Pinpoint the cell where the given text exists, returning its (X, Y) midpoint coordinate. 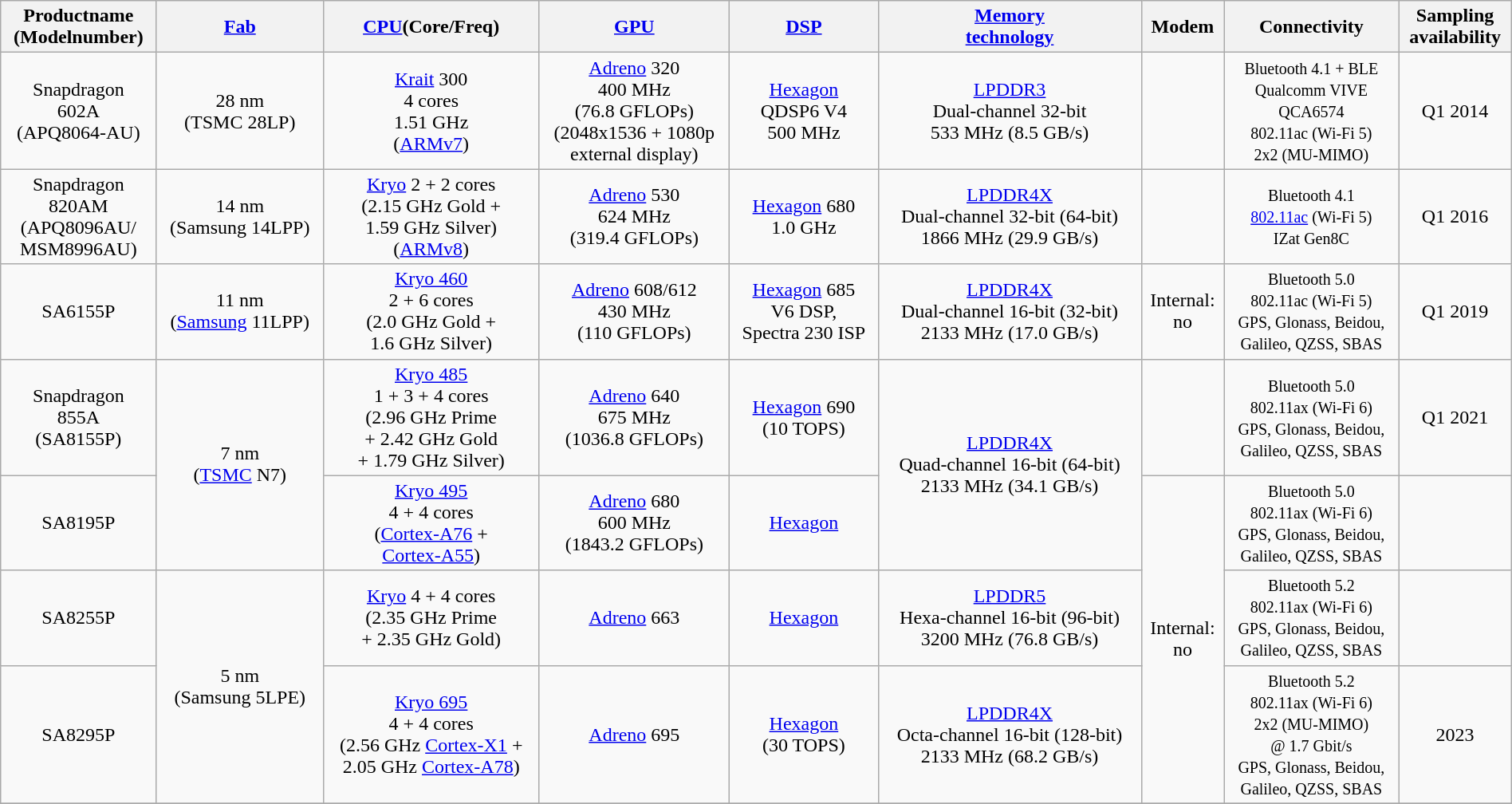
SA6155P (78, 311)
Adreno 608/612430 MHz(110 GFLOPs) (635, 311)
7 nm(TSMC N7) (240, 464)
Memorytechnology (1010, 27)
5 nm(Samsung 5LPE) (240, 687)
Internal:no (1183, 640)
Snapdragon602A(APQ8064-AU) (78, 111)
SA8195P (78, 523)
DSP (804, 27)
SA8295P (78, 734)
Q1 2019 (1455, 311)
Adreno 640675 MHz(1036.8 GFLOPs) (635, 417)
LPDDR4XOcta-channel 16-bit (128-bit)2133 MHz (68.2 GB/s) (1010, 734)
11 nm(Samsung 11LPP) (240, 311)
Bluetooth 5.2802.11ax (Wi-Fi 6)GPS, Glonass, Beidou,Galileo, QZSS, SBAS (1311, 617)
Samplingavailability (1455, 27)
LPDDR5Hexa-channel 16-bit (96-bit)3200 MHz (76.8 GB/s) (1010, 617)
Kryo 4 + 4 cores(2.35 GHz Prime+ 2.35 GHz Gold) (431, 617)
Adreno 663 (635, 617)
Q1 2021 (1455, 417)
2023 (1455, 734)
Bluetooth 5.2802.11ax (Wi-Fi 6)2x2 (MU-MIMO)@ 1.7 Gbit/sGPS, Glonass, Beidou,Galileo, QZSS, SBAS (1311, 734)
Adreno 680600 MHz(1843.2 GFLOPs) (635, 523)
Connectivity (1311, 27)
Bluetooth 4.1802.11ac (Wi-Fi 5)IZat Gen8C (1311, 217)
Internal: no (1183, 311)
Modem (1183, 27)
Adreno 695 (635, 734)
Adreno 320400 MHz(76.8 GFLOPs)(2048x1536 + 1080pexternal display) (635, 111)
Hexagon(30 TOPS) (804, 734)
HexagonQDSP6 V4500 MHz (804, 111)
Snapdragon820AM(APQ8096AU/MSM8996AU) (78, 217)
Kryo 2 + 2 cores(2.15 GHz Gold +1.59 GHz Silver)(ARMv8) (431, 217)
Kryo 4851 + 3 + 4 cores(2.96 GHz Prime+ 2.42 GHz Gold+ 1.79 GHz Silver) (431, 417)
Fab (240, 27)
Adreno 530624 MHz(319.4 GFLOPs) (635, 217)
28 nm(TSMC 28LP) (240, 111)
Bluetooth 4.1 + BLEQualcomm VIVEQCA6574802.11ac (Wi-Fi 5)2x2 (MU-MIMO) (1311, 111)
GPU (635, 27)
SA8255P (78, 617)
Kryo 4954 + 4 cores(Cortex-A76 +Cortex-A55) (431, 523)
Snapdragon855A(SA8155P) (78, 417)
Q1 2014 (1455, 111)
LPDDR4XQuad-channel 16-bit (64-bit)2133 MHz (34.1 GB/s) (1010, 464)
Bluetooth 5.0802.11ac (Wi-Fi 5)GPS, Glonass, Beidou,Galileo, QZSS, SBAS (1311, 311)
Hexagon 690(10 TOPS) (804, 417)
Q1 2016 (1455, 217)
LPDDR4XDual-channel 32-bit (64-bit)1866 MHz (29.9 GB/s) (1010, 217)
LPDDR4XDual-channel 16-bit (32-bit)2133 MHz (17.0 GB/s) (1010, 311)
Hexagon 6801.0 GHz (804, 217)
Krait 3004 cores1.51 GHz(ARMv7) (431, 111)
LPDDR3Dual-channel 32-bit533 MHz (8.5 GB/s) (1010, 111)
CPU(Core/Freq) (431, 27)
Kryo 6954 + 4 cores(2.56 GHz Cortex-X1 +2.05 GHz Cortex-A78) (431, 734)
Productname(Modelnumber) (78, 27)
Kryo 4602 + 6 cores (2.0 GHz Gold + 1.6 GHz Silver) (431, 311)
Hexagon 685V6 DSP, Spectra 230 ISP (804, 311)
14 nm(Samsung 14LPP) (240, 217)
